Provide the (X, Y) coordinate of the cell's center where the given text is located.  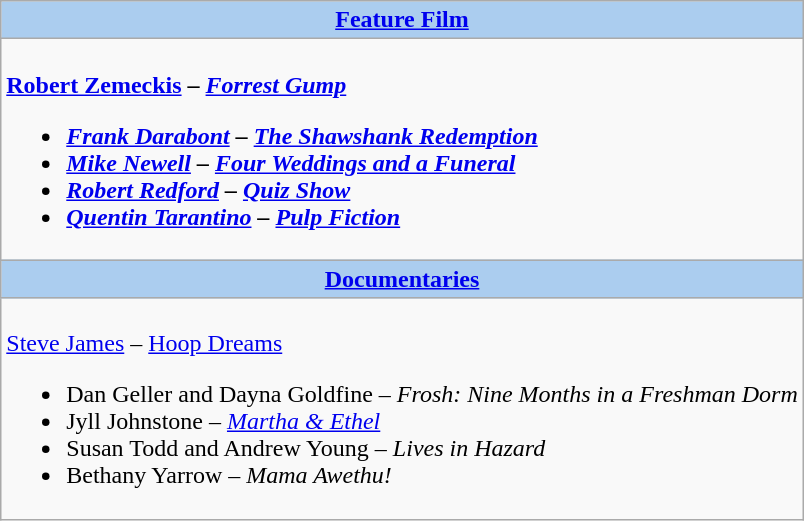
Feature Film (402, 20)
Documentaries (402, 279)
